Find where the given text appears and provide that cell's center as [X, Y] coordinate. 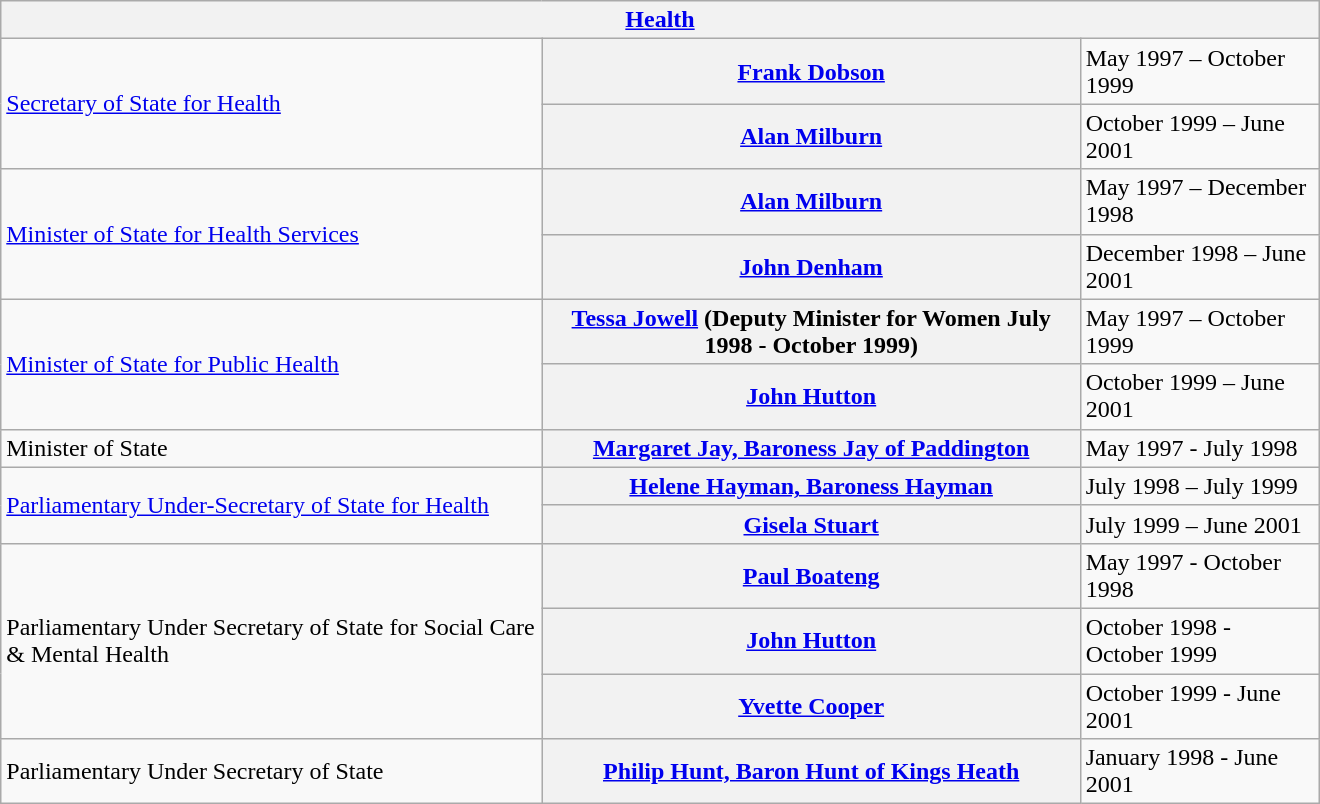
May 1997 - July 1998 [1200, 448]
Secretary of State for Health [272, 104]
December 1998 – June 2001 [1200, 266]
May 1997 – December 1998 [1200, 202]
Paul Boateng [811, 576]
October 1999 - June 2001 [1200, 706]
Minister of State for Public Health [272, 364]
Philip Hunt, Baron Hunt of Kings Heath [811, 772]
John Denham [811, 266]
Frank Dobson [811, 72]
Parliamentary Under Secretary of State [272, 772]
Tessa Jowell (Deputy Minister for Women July 1998 - October 1999) [811, 332]
July 1998 – July 1999 [1200, 486]
Gisela Stuart [811, 524]
Parliamentary Under-Secretary of State for Health [272, 505]
Health [660, 20]
October 1998 - October 1999 [1200, 640]
Minister of State [272, 448]
May 1997 - October 1998 [1200, 576]
Margaret Jay, Baroness Jay of Paddington [811, 448]
January 1998 - June 2001 [1200, 772]
Yvette Cooper [811, 706]
Helene Hayman, Baroness Hayman [811, 486]
July 1999 – June 2001 [1200, 524]
Parliamentary Under Secretary of State for Social Care & Mental Health [272, 640]
Minister of State for Health Services [272, 234]
